Return the [X, Y] coordinate for the center point of the cell that contains the specified text.  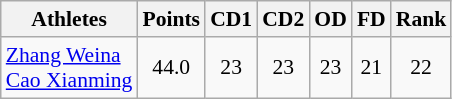
FD [372, 19]
CD2 [283, 19]
CD1 [231, 19]
OD [330, 19]
44.0 [171, 68]
Athletes [70, 19]
21 [372, 68]
Rank [422, 19]
22 [422, 68]
Zhang WeinaCao Xianming [70, 68]
Points [171, 19]
